Capture the cell that displays the provided text and extract its [x, y] central coordinate. 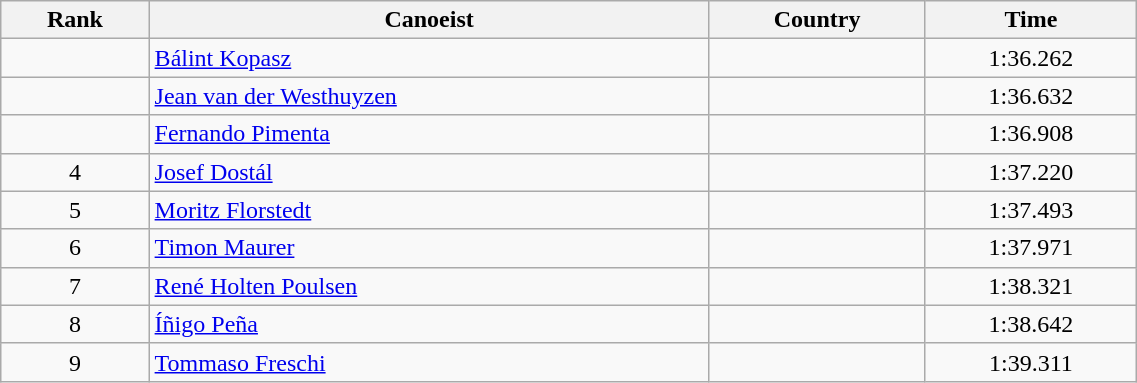
Country [817, 20]
1:37.493 [1031, 210]
7 [75, 286]
5 [75, 210]
Rank [75, 20]
Timon Maurer [429, 248]
1:37.971 [1031, 248]
1:39.311 [1031, 362]
Bálint Kopasz [429, 58]
4 [75, 172]
1:38.321 [1031, 286]
8 [75, 324]
Fernando Pimenta [429, 134]
Tommaso Freschi [429, 362]
Time [1031, 20]
1:36.632 [1031, 96]
René Holten Poulsen [429, 286]
1:36.908 [1031, 134]
6 [75, 248]
Josef Dostál [429, 172]
Moritz Florstedt [429, 210]
Íñigo Peña [429, 324]
1:37.220 [1031, 172]
1:38.642 [1031, 324]
Canoeist [429, 20]
1:36.262 [1031, 58]
9 [75, 362]
Jean van der Westhuyzen [429, 96]
